Scan for the cell matching the given text and deliver its (x, y) coordinate at center. 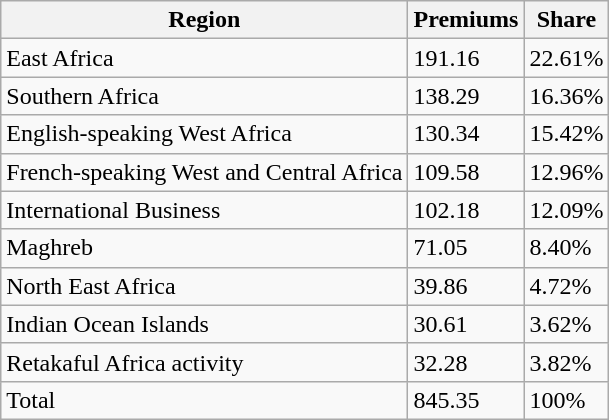
Total (204, 400)
Premiums (466, 20)
138.29 (466, 96)
East Africa (204, 58)
100% (566, 400)
22.61% (566, 58)
39.86 (466, 286)
191.16 (466, 58)
32.28 (466, 362)
12.09% (566, 210)
109.58 (466, 172)
French-speaking West and Central Africa (204, 172)
Retakaful Africa activity (204, 362)
8.40% (566, 248)
Indian Ocean Islands (204, 324)
12.96% (566, 172)
International Business (204, 210)
3.62% (566, 324)
4.72% (566, 286)
Region (204, 20)
845.35 (466, 400)
16.36% (566, 96)
English-speaking West Africa (204, 134)
Maghreb (204, 248)
71.05 (466, 248)
3.82% (566, 362)
Share (566, 20)
30.61 (466, 324)
15.42% (566, 134)
North East Africa (204, 286)
102.18 (466, 210)
130.34 (466, 134)
Southern Africa (204, 96)
